Output the (X, Y) coordinate of the center of the cell containing the given text.  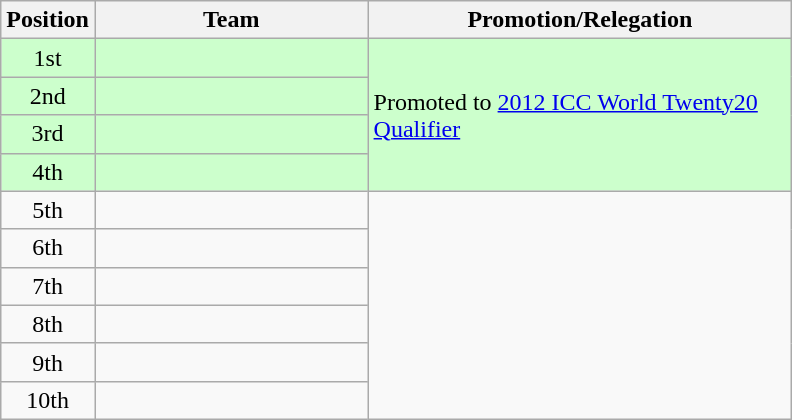
1st (48, 58)
2nd (48, 96)
9th (48, 362)
5th (48, 210)
4th (48, 172)
Team (231, 20)
Promoted to 2012 ICC World Twenty20 Qualifier (580, 115)
6th (48, 248)
10th (48, 400)
8th (48, 324)
Promotion/Relegation (580, 20)
7th (48, 286)
3rd (48, 134)
Position (48, 20)
